Locate the cell with the specified text and output its [x, y] center coordinate. 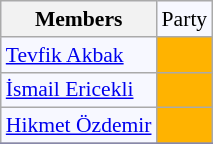
Members [79, 19]
İsmail Ericekli [79, 90]
Tevfik Akbak [79, 55]
Party [185, 19]
Hikmet Özdemir [79, 126]
